Identify which cell holds the provided text, then report its [X, Y] central coordinate. 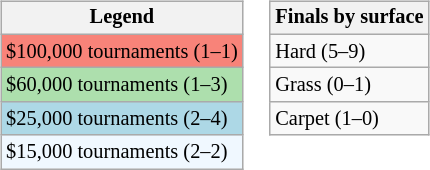
Hard (5–9) [349, 51]
$25,000 tournaments (2–4) [122, 119]
Finals by surface [349, 18]
$15,000 tournaments (2–2) [122, 152]
Grass (0–1) [349, 85]
Carpet (1–0) [349, 119]
Legend [122, 18]
$100,000 tournaments (1–1) [122, 51]
$60,000 tournaments (1–3) [122, 85]
